Determine the [x, y] coordinate at the center of the cell enclosing the given text.  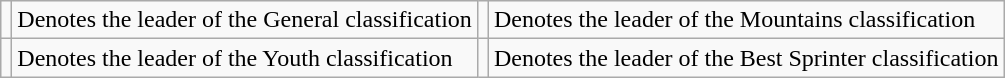
Denotes the leader of the Youth classification [245, 58]
Denotes the leader of the Mountains classification [746, 20]
Denotes the leader of the General classification [245, 20]
Denotes the leader of the Best Sprinter classification [746, 58]
